Locate the cell with the specified text and output its [x, y] center coordinate. 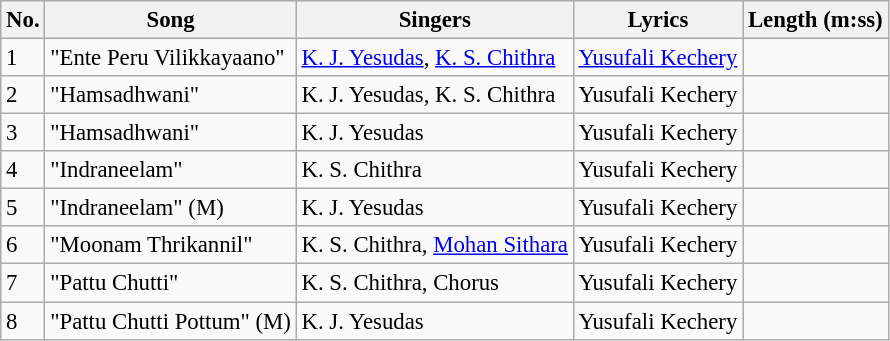
3 [23, 133]
No. [23, 20]
"Indraneelam" (M) [170, 208]
7 [23, 283]
2 [23, 95]
"Moonam Thrikannil" [170, 245]
Lyrics [658, 20]
"Ente Peru Vilikkayaano" [170, 58]
Length (m:ss) [816, 20]
8 [23, 321]
4 [23, 170]
5 [23, 208]
Song [170, 20]
K. S. Chithra, Mohan Sithara [434, 245]
Singers [434, 20]
"Indraneelam" [170, 170]
"Pattu Chutti Pottum" (M) [170, 321]
1 [23, 58]
K. S. Chithra, Chorus [434, 283]
K. S. Chithra [434, 170]
6 [23, 245]
"Pattu Chutti" [170, 283]
